For the text-containing cell, return its midpoint in (x, y) coordinate format. 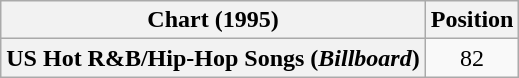
US Hot R&B/Hip-Hop Songs (Billboard) (213, 58)
Chart (1995) (213, 20)
Position (472, 20)
82 (472, 58)
